Find where the given text appears and provide that cell's center as (x, y) coordinate. 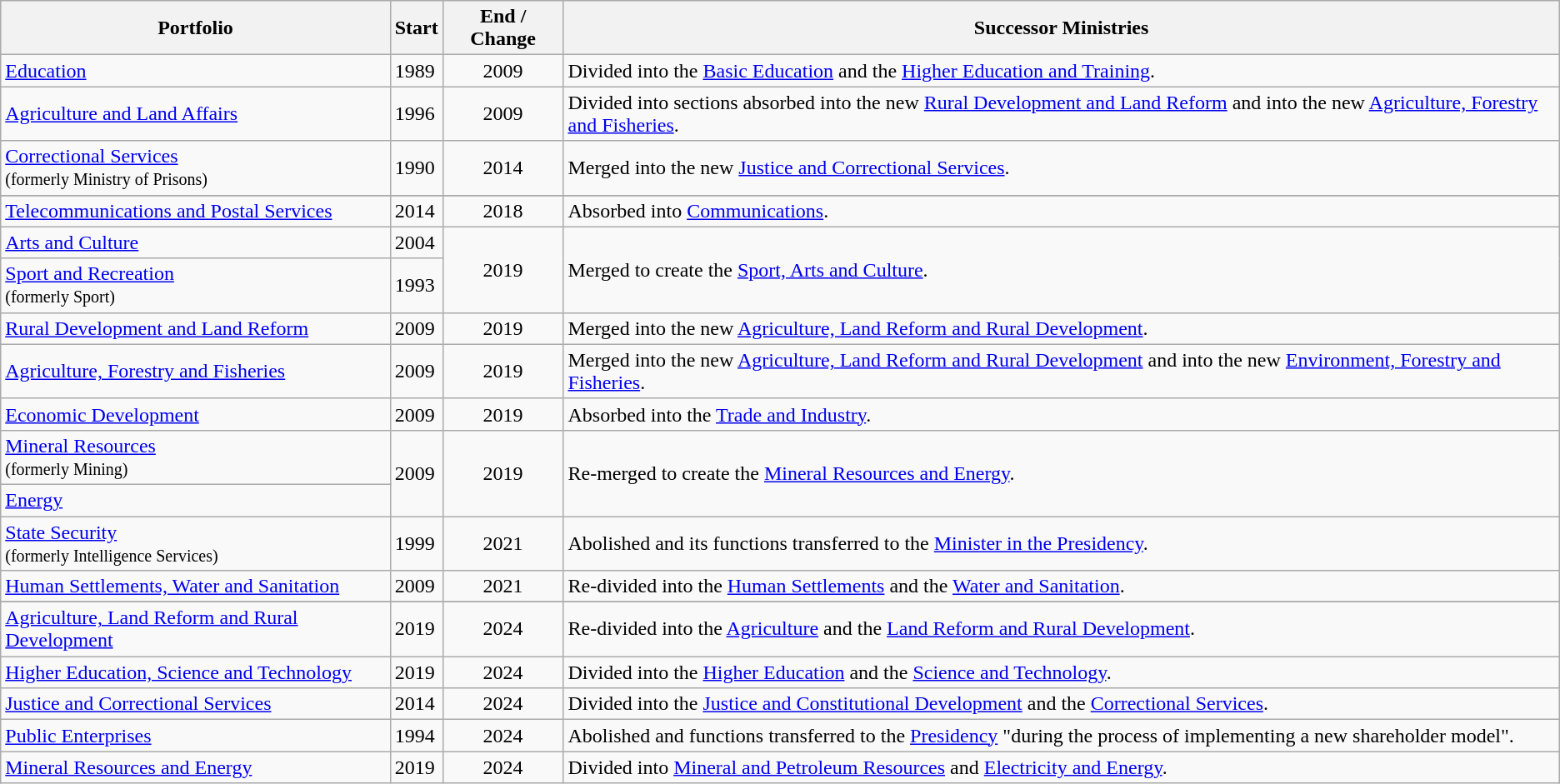
Arts and Culture (195, 242)
Public Enterprises (195, 736)
Agriculture, Forestry and Fisheries (195, 372)
1993 (417, 285)
Mineral Resources(formerly Mining) (195, 457)
Abolished and its functions transferred to the Minister in the Presidency. (1062, 543)
Mineral Resources and Energy (195, 767)
Human Settlements, Water and Sanitation (195, 587)
Energy (195, 500)
Divided into Mineral and Petroleum Resources and Electricity and Energy. (1062, 767)
2018 (503, 211)
Portfolio (195, 28)
1996 (417, 113)
2004 (417, 242)
Merged into the new Justice and Correctional Services. (1062, 168)
1999 (417, 543)
1994 (417, 736)
Correctional Services(formerly Ministry of Prisons) (195, 168)
Telecommunications and Postal Services (195, 211)
Justice and Correctional Services (195, 704)
Abolished and functions transferred to the Presidency "during the process of implementing a new shareholder model". (1062, 736)
1989 (417, 71)
State Security(formerly Intelligence Services) (195, 543)
Start (417, 28)
Absorbed into Communications. (1062, 211)
Merged to create the Sport, Arts and Culture. (1062, 270)
Absorbed into the Trade and Industry. (1062, 414)
Re-divided into the Human Settlements and the Water and Sanitation. (1062, 587)
Agriculture, Land Reform and Rural Development (195, 630)
Successor Ministries (1062, 28)
Divided into the Higher Education and the Science and Technology. (1062, 672)
Sport and Recreation(formerly Sport) (195, 285)
Merged into the new Agriculture, Land Reform and Rural Development and into the new Environment, Forestry and Fisheries. (1062, 372)
Re-divided into the Agriculture and the Land Reform and Rural Development. (1062, 630)
Education (195, 71)
Economic Development (195, 414)
1990 (417, 168)
Re-merged to create the Mineral Resources and Energy. (1062, 473)
Merged into the new Agriculture, Land Reform and Rural Development. (1062, 328)
Rural Development and Land Reform (195, 328)
End / Change (503, 28)
Divided into sections absorbed into the new Rural Development and Land Reform and into the new Agriculture, Forestry and Fisheries. (1062, 113)
Divided into the Basic Education and the Higher Education and Training. (1062, 71)
Higher Education, Science and Technology (195, 672)
Agriculture and Land Affairs (195, 113)
Divided into the Justice and Constitutional Development and the Correctional Services. (1062, 704)
